Find where the given text appears and provide that cell's center as [x, y] coordinate. 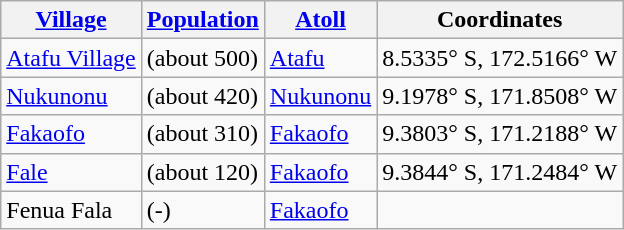
9.3803° S, 171.2188° W [500, 134]
Fale [71, 172]
(about 120) [202, 172]
8.5335° S, 172.5166° W [500, 58]
9.3844° S, 171.2484° W [500, 172]
(-) [202, 210]
(about 420) [202, 96]
(about 310) [202, 134]
Atafu Village [71, 58]
Coordinates [500, 20]
Population [202, 20]
Village [71, 20]
9.1978° S, 171.8508° W [500, 96]
Atoll [320, 20]
Fenua Fala [71, 210]
(about 500) [202, 58]
Atafu [320, 58]
